Output the (x, y) coordinate of the center of the cell containing the given text.  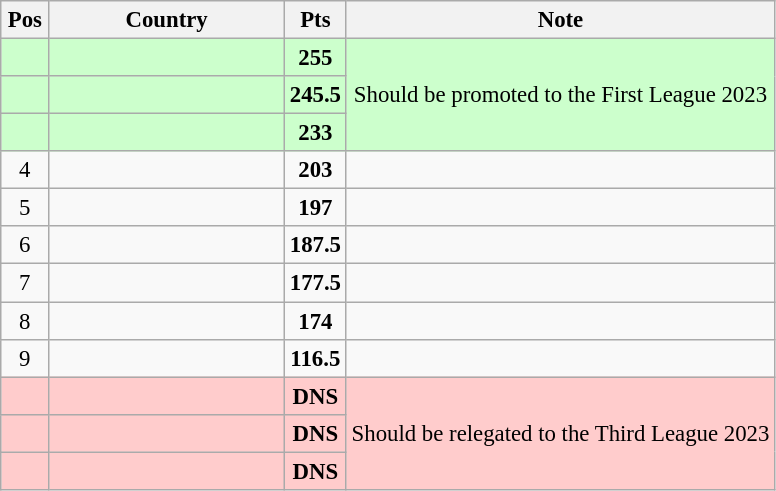
Note (560, 20)
8 (25, 321)
245.5 (315, 95)
203 (315, 170)
177.5 (315, 283)
174 (315, 321)
116.5 (315, 358)
5 (25, 208)
Should be relegated to the Third League 2023 (560, 434)
187.5 (315, 245)
7 (25, 283)
Should be promoted to the First League 2023 (560, 96)
197 (315, 208)
4 (25, 170)
Country (167, 20)
9 (25, 358)
255 (315, 58)
Pos (25, 20)
233 (315, 133)
Pts (315, 20)
6 (25, 245)
